From the cell containing the given text, extract its center point as (x, y) coordinate. 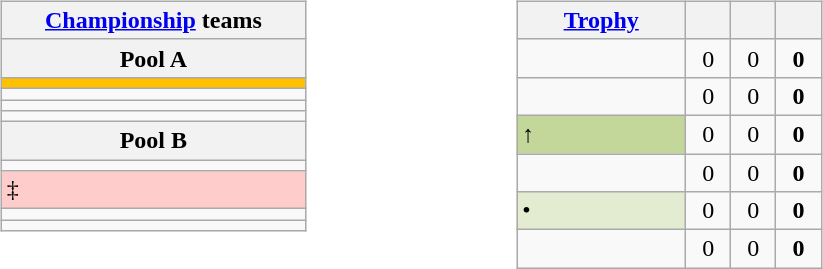
Trophy (602, 20)
Pool A (153, 58)
Pool B (153, 141)
Championship teams (153, 20)
• (602, 211)
‡ (153, 190)
↑ (602, 134)
